Output the [X, Y] coordinate of the center of the cell containing the given text.  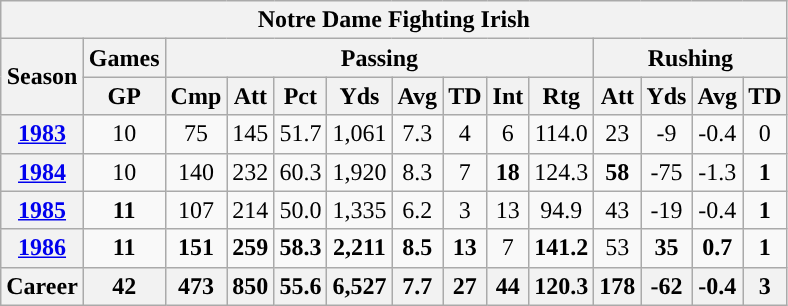
23 [618, 134]
Career [42, 286]
8.5 [418, 248]
1985 [42, 210]
7.7 [418, 286]
178 [618, 286]
Notre Dame Fighting Irish [394, 20]
-75 [666, 172]
50.0 [300, 210]
6,527 [360, 286]
Cmp [196, 96]
2,211 [360, 248]
75 [196, 134]
53 [618, 248]
GP [124, 96]
Games [124, 58]
124.3 [562, 172]
55.6 [300, 286]
232 [250, 172]
-9 [666, 134]
473 [196, 286]
7.3 [418, 134]
6.2 [418, 210]
114.0 [562, 134]
1984 [42, 172]
1983 [42, 134]
60.3 [300, 172]
4 [465, 134]
Rtg [562, 96]
214 [250, 210]
Passing [380, 58]
6 [508, 134]
18 [508, 172]
43 [618, 210]
Pct [300, 96]
-1.3 [718, 172]
58 [618, 172]
1,335 [360, 210]
Int [508, 96]
1,920 [360, 172]
42 [124, 286]
120.3 [562, 286]
107 [196, 210]
8.3 [418, 172]
-19 [666, 210]
141.2 [562, 248]
Rushing [690, 58]
35 [666, 248]
Season [42, 77]
0 [765, 134]
27 [465, 286]
51.7 [300, 134]
94.9 [562, 210]
259 [250, 248]
1,061 [360, 134]
151 [196, 248]
140 [196, 172]
0.7 [718, 248]
-62 [666, 286]
145 [250, 134]
850 [250, 286]
44 [508, 286]
58.3 [300, 248]
1986 [42, 248]
